Pinpoint the cell where the given text exists, returning its [X, Y] midpoint coordinate. 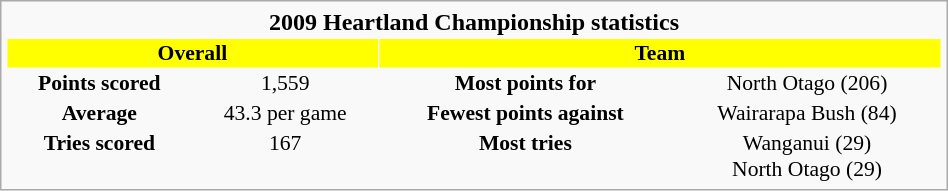
Team [660, 53]
North Otago (206) [806, 83]
1,559 [286, 83]
Fewest points against [526, 113]
2009 Heartland Championship statistics [474, 22]
43.3 per game [286, 113]
167 [286, 156]
Average [99, 113]
Most points for [526, 83]
Tries scored [99, 156]
Points scored [99, 83]
Wairarapa Bush (84) [806, 113]
Overall [192, 53]
Most tries [526, 156]
Wanganui (29)North Otago (29) [806, 156]
